Output the (x, y) coordinate of the center of the cell containing the given text.  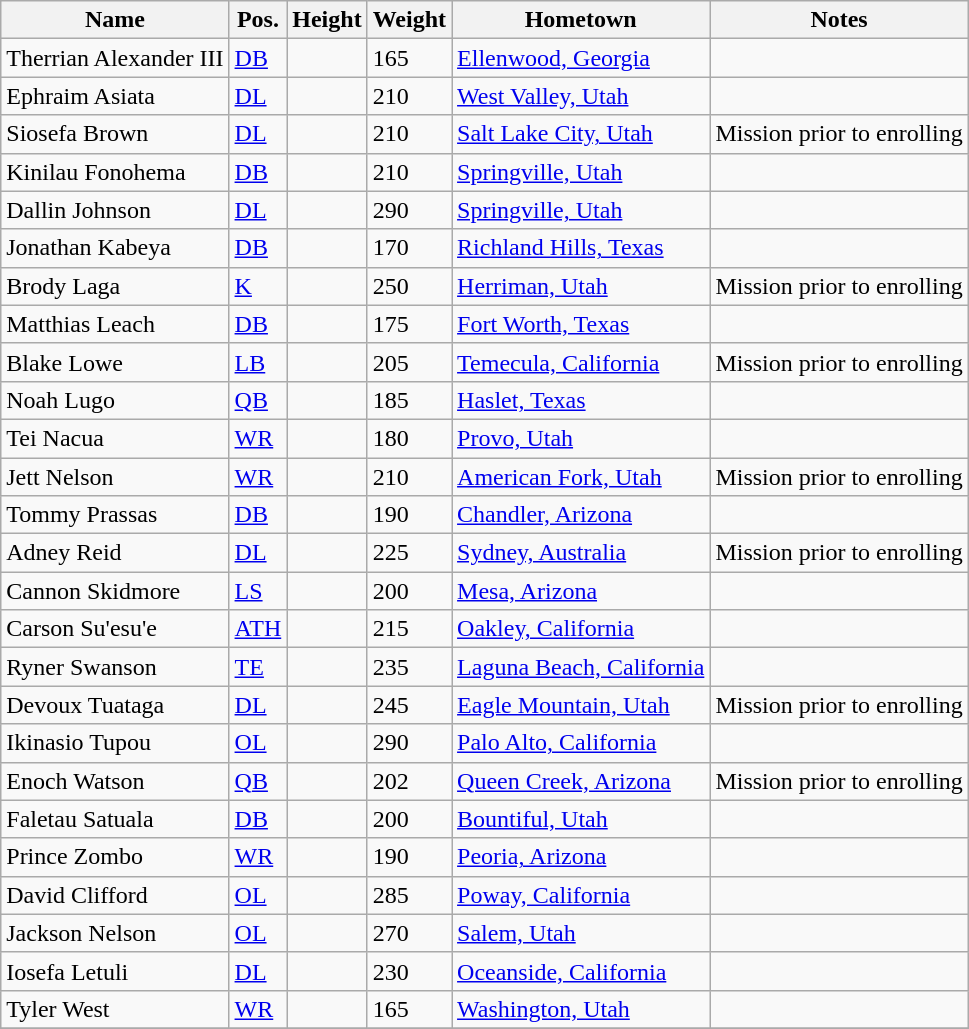
Dallin Johnson (115, 210)
230 (409, 971)
Bountiful, Utah (581, 819)
Temecula, California (581, 362)
Palo Alto, California (581, 743)
225 (409, 553)
205 (409, 362)
Siosefa Brown (115, 134)
Matthias Leach (115, 324)
Ikinasio Tupou (115, 743)
Iosefa Letuli (115, 971)
Brody Laga (115, 286)
LB (258, 362)
Mesa, Arizona (581, 591)
Haslet, Texas (581, 400)
185 (409, 400)
LS (258, 591)
Prince Zombo (115, 857)
Faletau Satuala (115, 819)
270 (409, 933)
Eagle Mountain, Utah (581, 705)
250 (409, 286)
Fort Worth, Texas (581, 324)
Jackson Nelson (115, 933)
Chandler, Arizona (581, 515)
Salt Lake City, Utah (581, 134)
175 (409, 324)
Tyler West (115, 1009)
Adney Reid (115, 553)
Pos. (258, 20)
Ryner Swanson (115, 667)
Name (115, 20)
Poway, California (581, 895)
Provo, Utah (581, 438)
Jonathan Kabeya (115, 248)
Noah Lugo (115, 400)
202 (409, 781)
285 (409, 895)
David Clifford (115, 895)
American Fork, Utah (581, 477)
Ellenwood, Georgia (581, 58)
Richland Hills, Texas (581, 248)
Oakley, California (581, 629)
Weight (409, 20)
Washington, Utah (581, 1009)
K (258, 286)
Salem, Utah (581, 933)
180 (409, 438)
235 (409, 667)
Carson Su'esu'e (115, 629)
TE (258, 667)
215 (409, 629)
Kinilau Fonohema (115, 172)
West Valley, Utah (581, 96)
Queen Creek, Arizona (581, 781)
Height (327, 20)
Enoch Watson (115, 781)
Laguna Beach, California (581, 667)
Herriman, Utah (581, 286)
Peoria, Arizona (581, 857)
Oceanside, California (581, 971)
Cannon Skidmore (115, 591)
Ephraim Asiata (115, 96)
Therrian Alexander III (115, 58)
Blake Lowe (115, 362)
Devoux Tuataga (115, 705)
Notes (839, 20)
Sydney, Australia (581, 553)
Tommy Prassas (115, 515)
245 (409, 705)
Tei Nacua (115, 438)
170 (409, 248)
Hometown (581, 20)
Jett Nelson (115, 477)
ATH (258, 629)
